Output the (X, Y) coordinate of the center of the cell containing the given text.  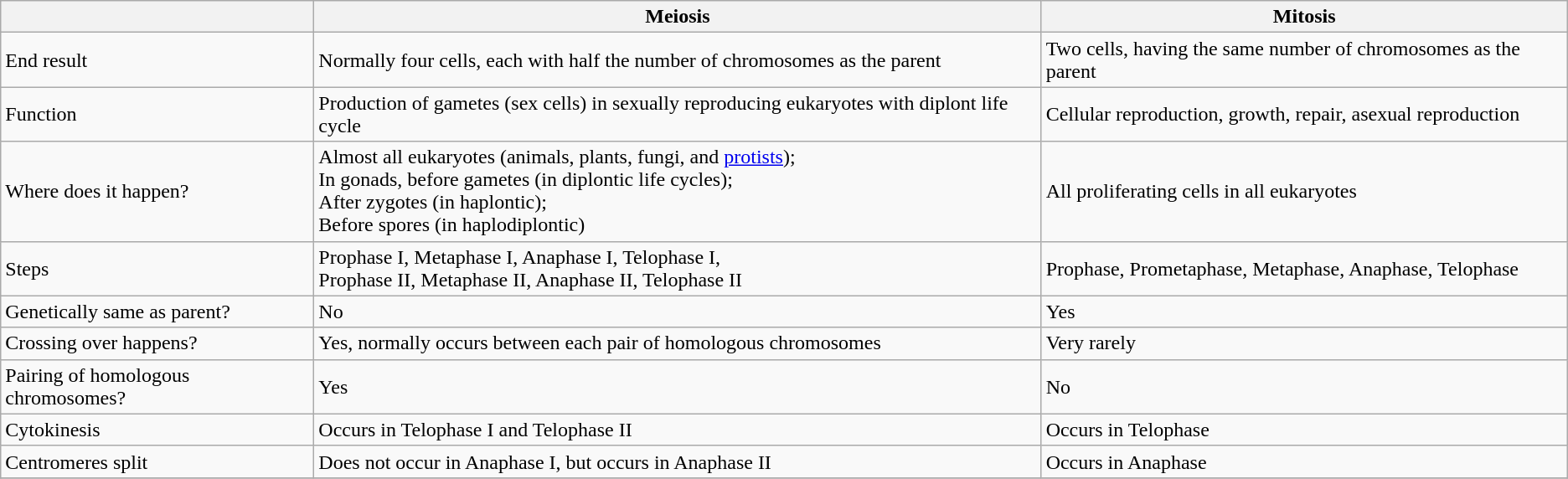
Prophase I, Metaphase I, Anaphase I, Telophase I, Prophase II, Metaphase II, Anaphase II, Telophase II (678, 268)
Prophase, Prometaphase, Metaphase, Anaphase, Telophase (1304, 268)
Function (157, 114)
Occurs in Telophase I and Telophase II (678, 430)
Two cells, having the same number of chromosomes as the parent (1304, 60)
Where does it happen? (157, 191)
Centromeres split (157, 461)
Occurs in Anaphase (1304, 461)
Meiosis (678, 17)
Mitosis (1304, 17)
Occurs in Telophase (1304, 430)
Very rarely (1304, 343)
Genetically same as parent? (157, 312)
Cellular reproduction, growth, repair, asexual reproduction (1304, 114)
Crossing over happens? (157, 343)
Production of gametes (sex cells) in sexually reproducing eukaryotes with diplont life cycle (678, 114)
End result (157, 60)
Cytokinesis (157, 430)
Pairing of homologous chromosomes? (157, 387)
All proliferating cells in all eukaryotes (1304, 191)
Normally four cells, each with half the number of chromosomes as the parent (678, 60)
Steps (157, 268)
Yes, normally occurs between each pair of homologous chromosomes (678, 343)
Does not occur in Anaphase I, but occurs in Anaphase II (678, 461)
